Return (X, Y) of the center of cell containing provided text 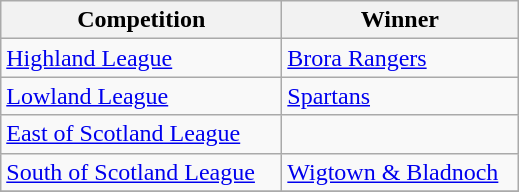
Lowland League (142, 96)
Wigtown & Bladnoch (400, 172)
Brora Rangers (400, 58)
Competition (142, 20)
East of Scotland League (142, 134)
Spartans (400, 96)
South of Scotland League (142, 172)
Highland League (142, 58)
Winner (400, 20)
